Determine the (X, Y) coordinate at the center of the cell enclosing the given text.  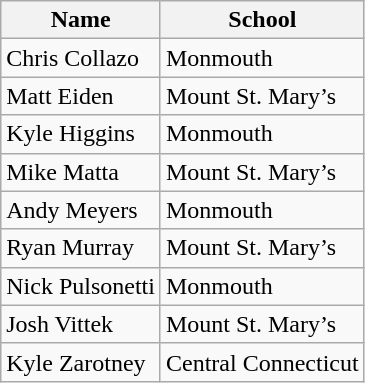
Kyle Zarotney (81, 362)
Chris Collazo (81, 58)
Andy Meyers (81, 210)
Central Connecticut (262, 362)
Josh Vittek (81, 324)
Matt Eiden (81, 96)
School (262, 20)
Kyle Higgins (81, 134)
Mike Matta (81, 172)
Name (81, 20)
Ryan Murray (81, 248)
Nick Pulsonetti (81, 286)
